Provide the (X, Y) coordinate of the cell's center where the given text is located.  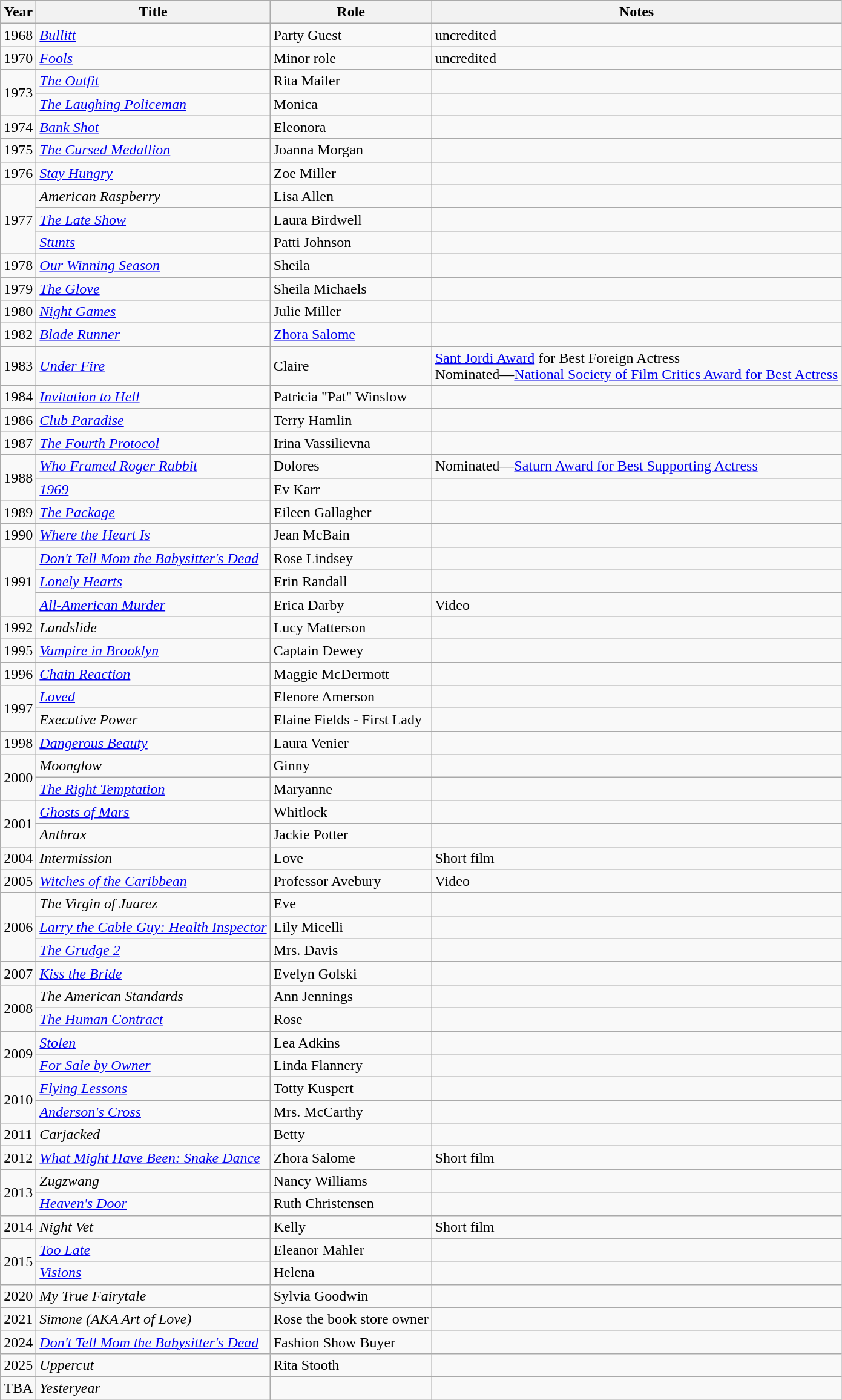
Lucy Matterson (351, 627)
Linda Flannery (351, 1066)
The Grudge 2 (153, 950)
Intermission (153, 858)
Patti Johnson (351, 242)
1973 (18, 93)
Chain Reaction (153, 674)
Terry Hamlin (351, 420)
Bank Shot (153, 127)
Who Framed Roger Rabbit (153, 466)
Love (351, 858)
Party Guest (351, 35)
Elaine Fields - First Lady (351, 720)
Heaven's Door (153, 1204)
Role (351, 12)
Joanna Morgan (351, 150)
Fashion Show Buyer (351, 1342)
Yesteryear (153, 1388)
1970 (18, 58)
The Cursed Medallion (153, 150)
Nancy Williams (351, 1181)
Bullitt (153, 35)
Rita Mailer (351, 81)
Stunts (153, 242)
Sheila Michaels (351, 289)
1969 (153, 489)
Jean McBain (351, 535)
Dolores (351, 466)
Laura Birdwell (351, 219)
1980 (18, 312)
1983 (18, 366)
Ghosts of Mars (153, 812)
Sant Jordi Award for Best Foreign ActressNominated—National Society of Film Critics Award for Best Actress (637, 366)
2025 (18, 1365)
The Virgin of Juarez (153, 904)
The Late Show (153, 219)
Betty (351, 1135)
2013 (18, 1192)
Blade Runner (153, 335)
Lisa Allen (351, 196)
Uppercut (153, 1365)
What Might Have Been: Snake Dance (153, 1158)
1976 (18, 173)
Stolen (153, 1042)
Simone (AKA Art of Love) (153, 1319)
The American Standards (153, 996)
2014 (18, 1227)
2015 (18, 1261)
1975 (18, 150)
Lea Adkins (351, 1042)
Eleanor Mahler (351, 1250)
Carjacked (153, 1135)
Too Late (153, 1250)
My True Fairytale (153, 1296)
Visions (153, 1273)
Laura Venier (351, 743)
The Package (153, 512)
The Right Temptation (153, 789)
1996 (18, 674)
The Outfit (153, 81)
Notes (637, 12)
Landslide (153, 627)
Maggie McDermott (351, 674)
Ev Karr (351, 489)
Ginny (351, 766)
For Sale by Owner (153, 1066)
1974 (18, 127)
2008 (18, 1008)
Zugzwang (153, 1181)
1991 (18, 581)
Erin Randall (351, 581)
Rose (351, 1019)
Kelly (351, 1227)
1998 (18, 743)
Dangerous Beauty (153, 743)
1989 (18, 512)
The Human Contract (153, 1019)
Loved (153, 697)
Club Paradise (153, 420)
Larry the Cable Guy: Health Inspector (153, 927)
Sylvia Goodwin (351, 1296)
Whitlock (351, 812)
2006 (18, 927)
1992 (18, 627)
Invitation to Hell (153, 397)
Maryanne (351, 789)
Rita Stooth (351, 1365)
Julie Miller (351, 312)
Helena (351, 1273)
Eve (351, 904)
2012 (18, 1158)
1984 (18, 397)
Ruth Christensen (351, 1204)
2007 (18, 973)
Eleonora (351, 127)
Elenore Amerson (351, 697)
Lily Micelli (351, 927)
1986 (18, 420)
Minor role (351, 58)
2005 (18, 881)
The Glove (153, 289)
Mrs. McCarthy (351, 1112)
American Raspberry (153, 196)
1982 (18, 335)
1979 (18, 289)
1987 (18, 443)
Sheila (351, 265)
Jackie Potter (351, 835)
1977 (18, 219)
2001 (18, 824)
Witches of the Caribbean (153, 881)
Mrs. Davis (351, 950)
The Laughing Policeman (153, 104)
2020 (18, 1296)
Captain Dewey (351, 650)
Irina Vassilievna (351, 443)
Moonglow (153, 766)
Under Fire (153, 366)
2011 (18, 1135)
Where the Heart Is (153, 535)
All-American Murder (153, 604)
Year (18, 12)
Ann Jennings (351, 996)
Anthrax (153, 835)
Anderson's Cross (153, 1112)
2000 (18, 778)
Totty Kuspert (351, 1089)
1978 (18, 265)
TBA (18, 1388)
2009 (18, 1054)
Executive Power (153, 720)
Kiss the Bride (153, 973)
1997 (18, 708)
Evelyn Golski (351, 973)
Erica Darby (351, 604)
Title (153, 12)
2021 (18, 1319)
2024 (18, 1342)
Vampire in Brooklyn (153, 650)
Our Winning Season (153, 265)
Fools (153, 58)
Zoe Miller (351, 173)
Lonely Hearts (153, 581)
Flying Lessons (153, 1089)
Nominated—Saturn Award for Best Supporting Actress (637, 466)
Night Vet (153, 1227)
1995 (18, 650)
2010 (18, 1100)
2004 (18, 858)
Night Games (153, 312)
Rose Lindsey (351, 558)
Eileen Gallagher (351, 512)
The Fourth Protocol (153, 443)
1988 (18, 478)
Rose the book store owner (351, 1319)
Professor Avebury (351, 881)
1968 (18, 35)
Monica (351, 104)
1990 (18, 535)
Claire (351, 366)
Stay Hungry (153, 173)
Patricia "Pat" Winslow (351, 397)
